Scan for the cell matching the given text and deliver its (X, Y) coordinate at center. 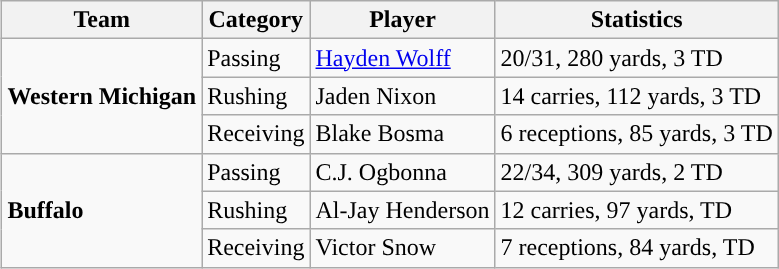
Hayden Wolff (402, 58)
Al-Jay Henderson (402, 210)
Western Michigan (102, 96)
12 carries, 97 yards, TD (636, 210)
Team (102, 20)
20/31, 280 yards, 3 TD (636, 58)
Blake Bosma (402, 134)
22/34, 309 yards, 2 TD (636, 172)
Victor Snow (402, 248)
Player (402, 20)
Jaden Nixon (402, 96)
7 receptions, 84 yards, TD (636, 248)
C.J. Ogbonna (402, 172)
14 carries, 112 yards, 3 TD (636, 96)
Statistics (636, 20)
Buffalo (102, 210)
Category (256, 20)
6 receptions, 85 yards, 3 TD (636, 134)
